For the text-containing cell, return its midpoint in (X, Y) coordinate format. 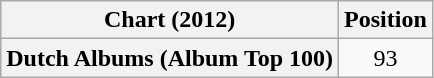
Chart (2012) (170, 20)
Dutch Albums (Album Top 100) (170, 58)
Position (386, 20)
93 (386, 58)
